Output the [x, y] coordinate of the center of the cell containing the given text.  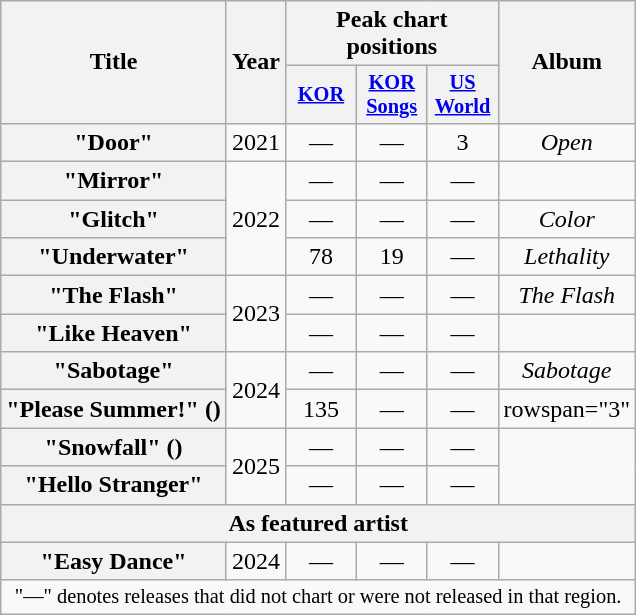
The Flash [567, 295]
KORSongs [392, 95]
USWorld [462, 95]
3 [462, 142]
"Please Summer!" () [114, 409]
2022 [256, 219]
"Mirror" [114, 181]
Title [114, 62]
2025 [256, 466]
"Like Heaven" [114, 333]
"Underwater" [114, 257]
"Snowfall" () [114, 447]
135 [320, 409]
"Easy Dance" [114, 561]
Peak chart positions [392, 34]
Open [567, 142]
rowspan="3" [567, 409]
Album [567, 62]
78 [320, 257]
2023 [256, 314]
Color [567, 219]
"—" denotes releases that did not chart or were not released in that region. [318, 597]
"Hello Stranger" [114, 485]
19 [392, 257]
"Sabotage" [114, 371]
Lethality [567, 257]
As featured artist [318, 523]
"Glitch" [114, 219]
Sabotage [567, 371]
"The Flash" [114, 295]
Year [256, 62]
2021 [256, 142]
KOR [320, 95]
"Door" [114, 142]
